Return the (x, y) coordinate for the center point of the cell that contains the specified text.  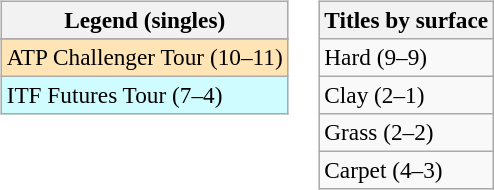
ITF Futures Tour (7–4) (144, 95)
Clay (2–1) (406, 95)
Carpet (4–3) (406, 171)
Legend (singles) (144, 20)
Grass (2–2) (406, 133)
Titles by surface (406, 20)
Hard (9–9) (406, 57)
ATP Challenger Tour (10–11) (144, 57)
